From the cell containing the given text, extract its center point as (X, Y) coordinate. 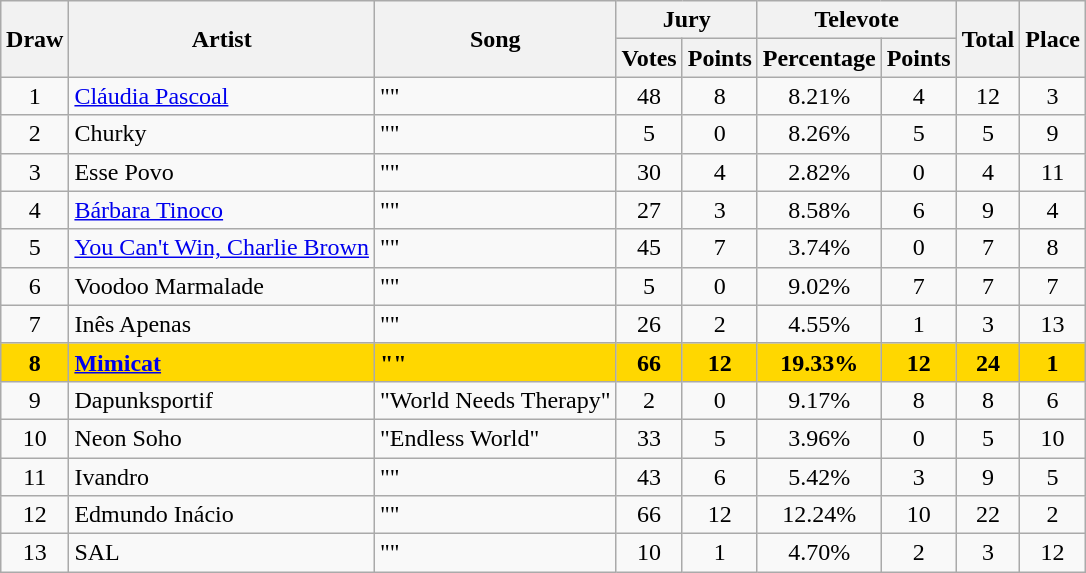
45 (649, 248)
Neon Soho (222, 438)
Artist (222, 39)
4.70% (819, 553)
48 (649, 96)
Total (988, 39)
Esse Povo (222, 172)
8.21% (819, 96)
Churky (222, 134)
22 (988, 515)
3.74% (819, 248)
5.42% (819, 477)
You Can't Win, Charlie Brown (222, 248)
Place (1053, 39)
Dapunksportif (222, 400)
Cláudia Pascoal (222, 96)
19.33% (819, 362)
27 (649, 210)
Song (495, 39)
SAL (222, 553)
"World Needs Therapy" (495, 400)
3.96% (819, 438)
9.02% (819, 286)
Televote (856, 20)
8.26% (819, 134)
12.24% (819, 515)
Inês Apenas (222, 324)
Voodoo Marmalade (222, 286)
Draw (35, 39)
Bárbara Tinoco (222, 210)
9.17% (819, 400)
8.58% (819, 210)
43 (649, 477)
24 (988, 362)
4.55% (819, 324)
26 (649, 324)
Mimicat (222, 362)
30 (649, 172)
Ivandro (222, 477)
2.82% (819, 172)
Jury (686, 20)
Edmundo Inácio (222, 515)
Votes (649, 58)
Percentage (819, 58)
33 (649, 438)
"Endless World" (495, 438)
